Extract the (x, y) coordinate from the center of the cell holding the provided text.  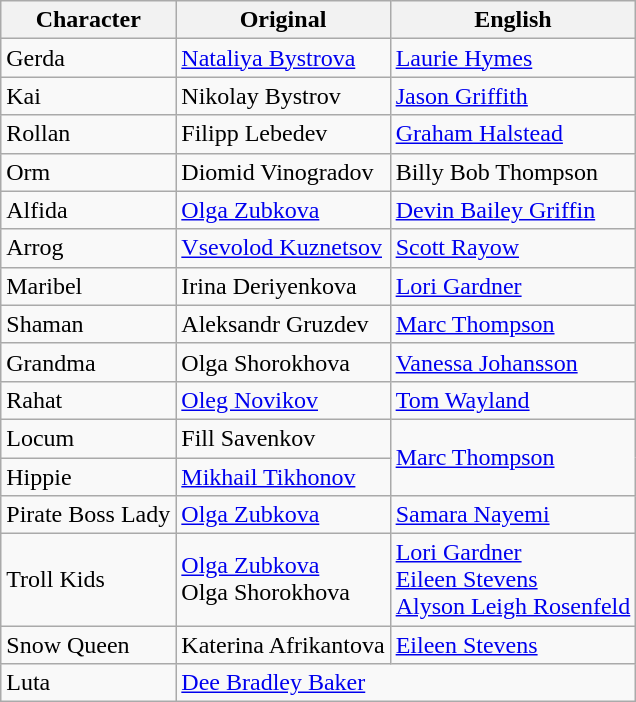
Diomid Vinogradov (283, 172)
Shaman (88, 324)
Samara Nayemi (513, 515)
Olga ZubkovaOlga Shorokhova (283, 580)
Dee Bradley Baker (406, 683)
Pirate Boss Lady (88, 515)
Vanessa Johansson (513, 362)
Maribel (88, 286)
Arrog (88, 248)
Kai (88, 96)
Grandma (88, 362)
Irina Deriyenkova (283, 286)
Scott Rayow (513, 248)
Katerina Afrikantova (283, 645)
Original (283, 20)
Alfida (88, 210)
Oleg Novikov (283, 400)
Devin Bailey Griffin (513, 210)
Laurie Hymes (513, 58)
Troll Kids (88, 580)
Rahat (88, 400)
Snow Queen (88, 645)
Jason Griffith (513, 96)
Fill Savenkov (283, 438)
Nataliya Bystrova (283, 58)
Character (88, 20)
English (513, 20)
Olga Shorokhova (283, 362)
Gerda (88, 58)
Aleksandr Gruzdev (283, 324)
Vsevolod Kuznetsov (283, 248)
Tom Wayland (513, 400)
Billy Bob Thompson (513, 172)
Mikhail Tikhonov (283, 477)
Hippie (88, 477)
Graham Halstead (513, 134)
Lori GardnerEileen StevensAlyson Leigh Rosenfeld (513, 580)
Orm (88, 172)
Nikolay Bystrov (283, 96)
Locum (88, 438)
Eileen Stevens (513, 645)
Lori Gardner (513, 286)
Filipp Lebedev (283, 134)
Luta (88, 683)
Rollan (88, 134)
